Find where the given text appears and provide that cell's center as [x, y] coordinate. 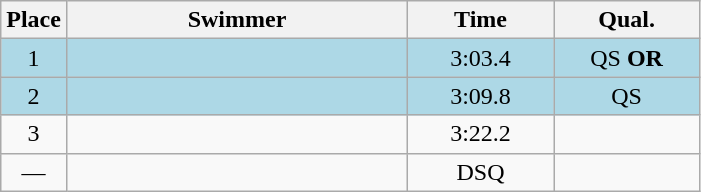
2 [34, 96]
3:22.2 [481, 134]
Time [481, 20]
Swimmer [236, 20]
Place [34, 20]
QS OR [627, 58]
3:09.8 [481, 96]
Qual. [627, 20]
3 [34, 134]
QS [627, 96]
1 [34, 58]
3:03.4 [481, 58]
DSQ [481, 172]
— [34, 172]
